From the cell containing the given text, extract its center point as (X, Y) coordinate. 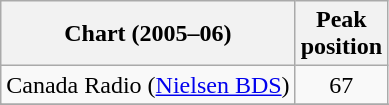
Chart (2005–06) (148, 34)
Canada Radio (Nielsen BDS) (148, 85)
Peakposition (341, 34)
67 (341, 85)
